Scan for the cell matching the given text and deliver its (x, y) coordinate at center. 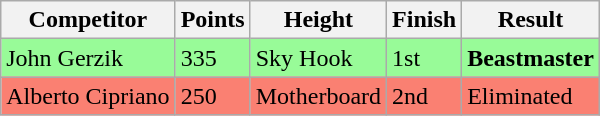
Beastmaster (531, 58)
Alberto Cipriano (88, 96)
Result (531, 20)
Height (318, 20)
Eliminated (531, 96)
Finish (424, 20)
Competitor (88, 20)
2nd (424, 96)
Motherboard (318, 96)
Sky Hook (318, 58)
250 (212, 96)
Points (212, 20)
John Gerzik (88, 58)
1st (424, 58)
335 (212, 58)
